Scan for the cell matching the given text and deliver its (x, y) coordinate at center. 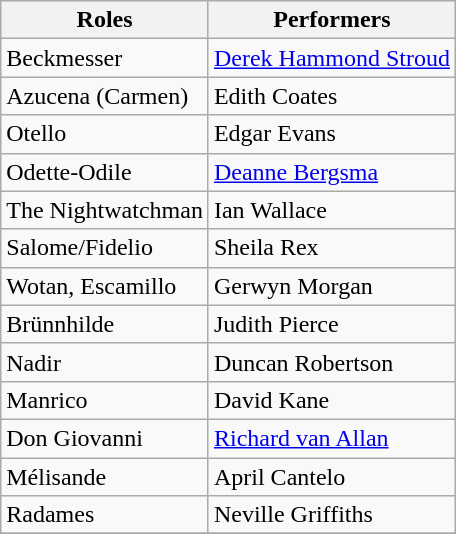
Otello (105, 134)
Judith Pierce (332, 324)
David Kane (332, 400)
Brünnhilde (105, 324)
Neville Griffiths (332, 515)
Beckmesser (105, 58)
Odette-Odile (105, 172)
Derek Hammond Stroud (332, 58)
Manrico (105, 400)
Edith Coates (332, 96)
Mélisande (105, 477)
The Nightwatchman (105, 210)
Nadir (105, 362)
Don Giovanni (105, 438)
Performers (332, 20)
April Cantelo (332, 477)
Richard van Allan (332, 438)
Radames (105, 515)
Roles (105, 20)
Gerwyn Morgan (332, 286)
Ian Wallace (332, 210)
Edgar Evans (332, 134)
Sheila Rex (332, 248)
Azucena (Carmen) (105, 96)
Deanne Bergsma (332, 172)
Salome/Fidelio (105, 248)
Wotan, Escamillo (105, 286)
Duncan Robertson (332, 362)
